Locate the cell with the specified text and output its (x, y) center coordinate. 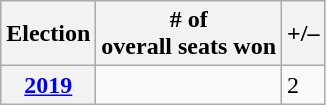
Election (48, 34)
2 (304, 85)
+/– (304, 34)
# ofoverall seats won (189, 34)
2019 (48, 85)
